Output the [X, Y] coordinate of the center of the cell containing the given text.  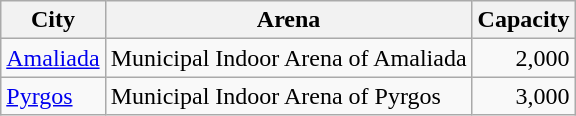
Amaliada [53, 58]
City [53, 20]
3,000 [524, 96]
Municipal Indoor Arena of Amaliada [288, 58]
2,000 [524, 58]
Pyrgos [53, 96]
Municipal Indoor Arena of Pyrgos [288, 96]
Capacity [524, 20]
Arena [288, 20]
